Identify which cell holds the provided text, then report its (X, Y) central coordinate. 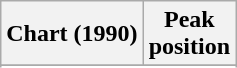
Peakposition (189, 34)
Chart (1990) (72, 34)
